Identify which cell holds the provided text, then report its [x, y] central coordinate. 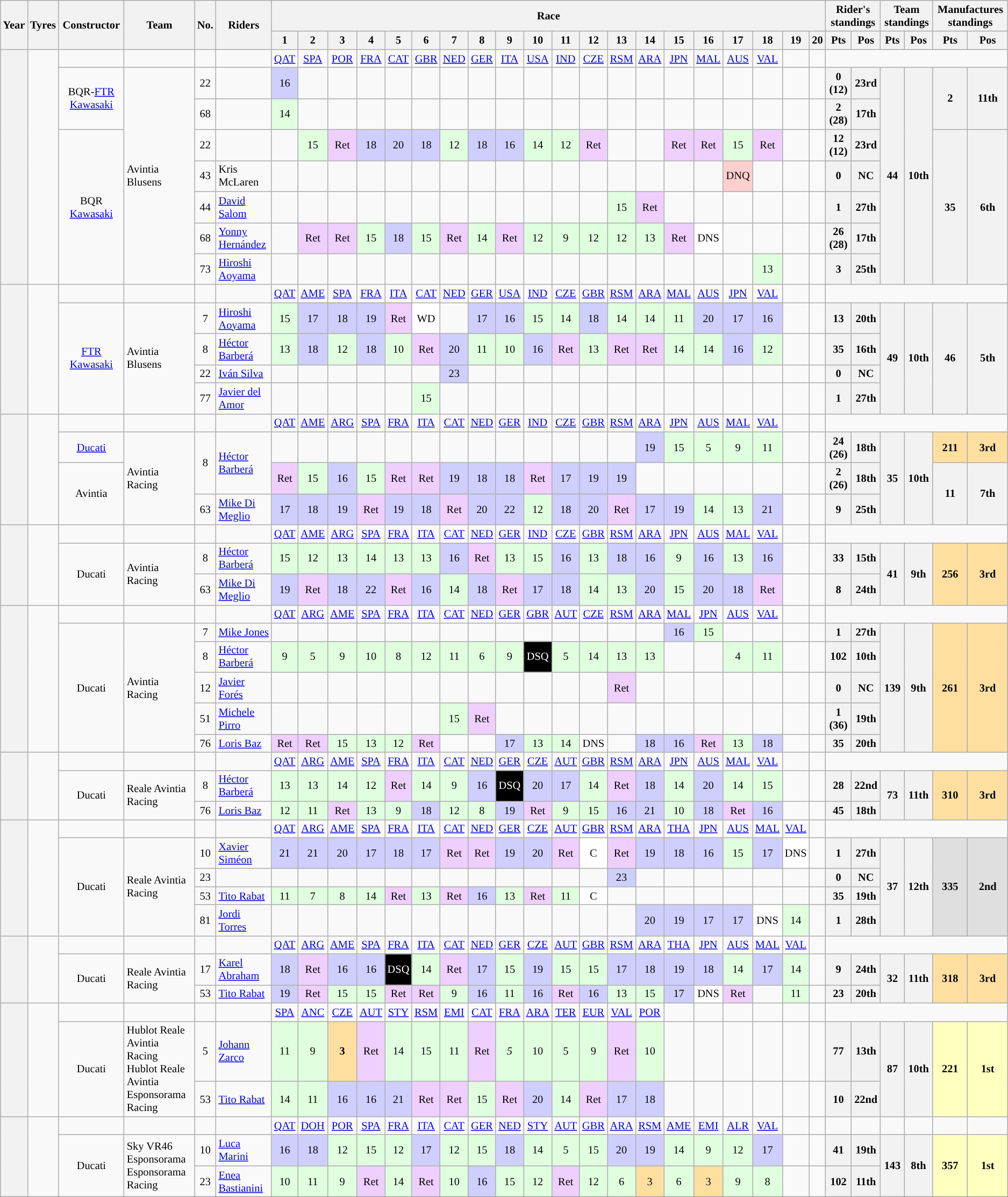
FTR Kawasaki [91, 358]
357 [950, 1166]
2nd [987, 886]
335 [950, 886]
139 [892, 687]
Johann Zarco [244, 1051]
46 [950, 358]
6th [987, 207]
28th [866, 920]
37 [892, 886]
2 (28) [839, 114]
310 [950, 795]
TER [566, 1012]
Team [159, 25]
26 (28) [839, 238]
Yonny Hernández [244, 238]
7th [987, 494]
12th [918, 886]
15th [866, 558]
BQR Kawasaki [91, 207]
Hublot Reale Avintia Racing Hublot Reale Avintia Esponsorama Racing [159, 1069]
81 [205, 920]
Sky VR46 Esponsorama Esponsorama Racing [159, 1166]
Karel Abraham [244, 970]
318 [950, 979]
5th [987, 358]
256 [950, 573]
87 [892, 1069]
Michele Pirro [244, 718]
Tyres [43, 25]
Race [548, 16]
Constructor [91, 25]
WD [426, 318]
Mike Jones [244, 632]
2 (26) [839, 478]
Xavier Siméon [244, 853]
ANC [313, 1012]
Luca Marini [244, 1150]
Javier del Amor [244, 398]
32 [892, 979]
Kris McLaren [244, 176]
43 [205, 176]
12 (12) [839, 145]
No. [205, 25]
Enea Bastianini [244, 1181]
45 [839, 810]
ALR [738, 1125]
Team standings [906, 16]
DNQ [738, 176]
1 (36) [839, 718]
Year [14, 25]
BQR-FTR Kawasaki [91, 98]
261 [950, 687]
16th [866, 349]
49 [892, 358]
8th [918, 1166]
221 [950, 1069]
0 (12) [839, 83]
DOH [313, 1125]
33 [839, 558]
Javier Forés [244, 688]
David Salom [244, 207]
24 (26) [839, 447]
13th [866, 1051]
Jordi Torres [244, 920]
143 [892, 1166]
Manufactures standings [970, 16]
28 [839, 786]
51 [205, 718]
211 [950, 447]
Riders [244, 25]
Iván Silva [244, 374]
Avintia [91, 494]
Rider's standings [853, 16]
EUR [594, 1012]
